Scan for the cell matching the given text and deliver its [X, Y] coordinate at center. 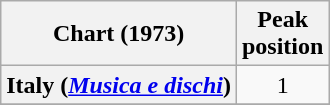
1 [282, 85]
Chart (1973) [119, 34]
Italy (Musica e dischi) [119, 85]
Peakposition [282, 34]
